Determine the (x, y) coordinate at the center of the cell enclosing the given text.  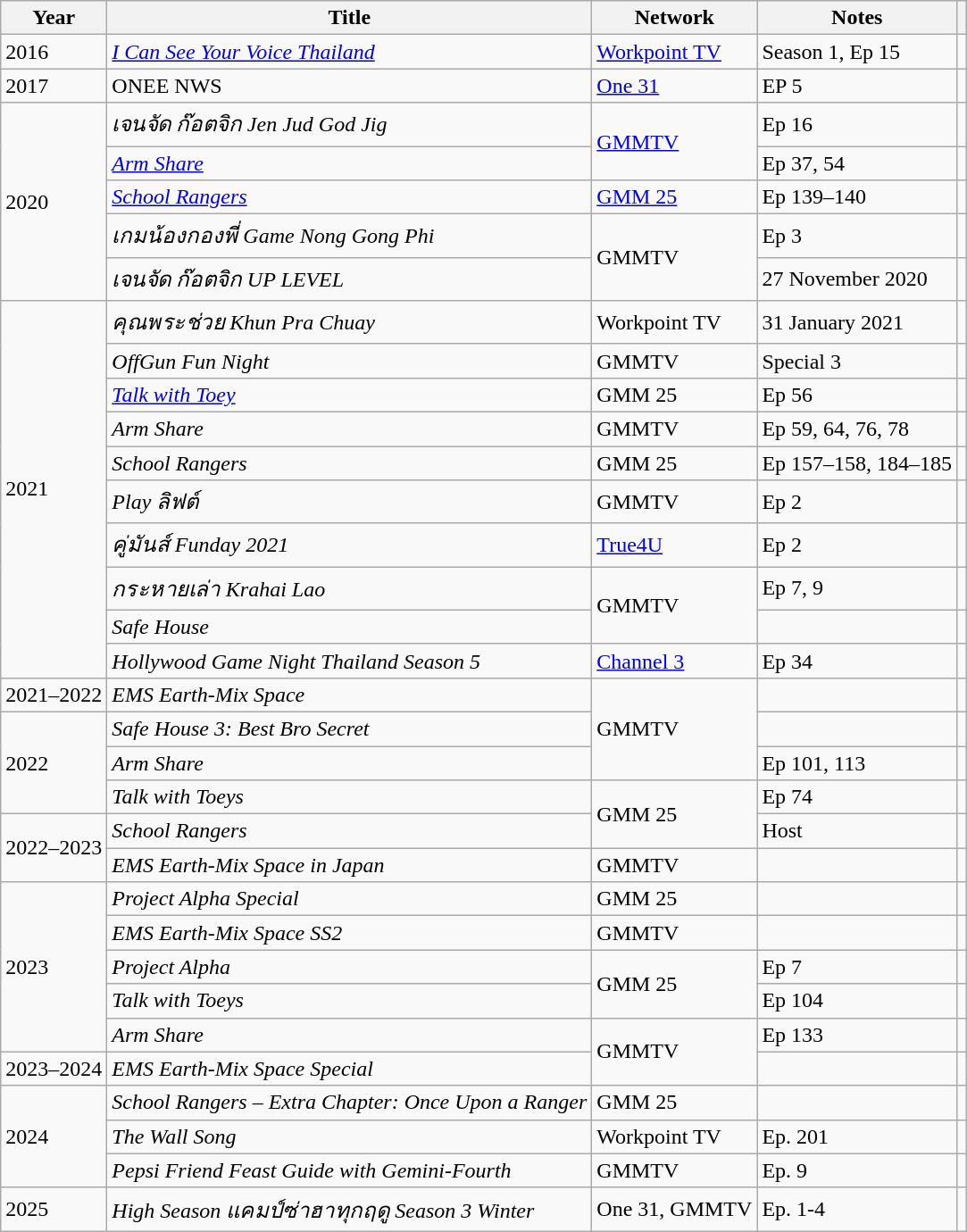
School Rangers – Extra Chapter: Once Upon a Ranger (350, 1103)
Network (675, 18)
2021–2022 (54, 695)
2022 (54, 762)
Ep 7, 9 (857, 589)
Notes (857, 18)
Special 3 (857, 361)
Safe House 3: Best Bro Secret (350, 728)
One 31 (675, 86)
True4U (675, 545)
Safe House (350, 627)
Host (857, 831)
Ep. 9 (857, 1170)
เกมน้องกองพี่ Game Nong Gong Phi (350, 236)
EMS Earth-Mix Space SS2 (350, 933)
Play ลิฟต์ (350, 502)
EP 5 (857, 86)
Ep 34 (857, 661)
Ep 56 (857, 395)
2022–2023 (54, 848)
OffGun Fun Night (350, 361)
Ep 133 (857, 1035)
Year (54, 18)
Ep. 201 (857, 1136)
Ep 157–158, 184–185 (857, 463)
2025 (54, 1209)
2023–2024 (54, 1069)
เจนจัด ก๊อตจิก UP LEVEL (350, 279)
The Wall Song (350, 1136)
Ep 37, 54 (857, 163)
2021 (54, 489)
EMS Earth-Mix Space Special (350, 1069)
Ep 59, 64, 76, 78 (857, 429)
2017 (54, 86)
EMS Earth-Mix Space in Japan (350, 865)
คู่มันส์ Funday 2021 (350, 545)
31 January 2021 (857, 323)
Season 1, Ep 15 (857, 52)
Ep 139–140 (857, 197)
2023 (54, 967)
Ep 74 (857, 797)
Ep 7 (857, 967)
คุณพระช่วย Khun Pra Chuay (350, 323)
Pepsi Friend Feast Guide with Gemini-Fourth (350, 1170)
Ep 16 (857, 125)
2020 (54, 202)
Ep. 1-4 (857, 1209)
Ep 3 (857, 236)
Hollywood Game Night Thailand Season 5 (350, 661)
Talk with Toey (350, 395)
Ep 101, 113 (857, 763)
2024 (54, 1136)
27 November 2020 (857, 279)
ONEE NWS (350, 86)
EMS Earth-Mix Space (350, 695)
I Can See Your Voice Thailand (350, 52)
Channel 3 (675, 661)
Project Alpha (350, 967)
กระหายเล่า Krahai Lao (350, 589)
เจนจัด ก๊อตจิก Jen Jud God Jig (350, 125)
2016 (54, 52)
High Season แคมป์ซ่าฮาทุกฤดู Season 3 Winter (350, 1209)
Ep 104 (857, 1001)
One 31, GMMTV (675, 1209)
Project Alpha Special (350, 899)
Title (350, 18)
